Locate the cell with the specified text and output its (x, y) center coordinate. 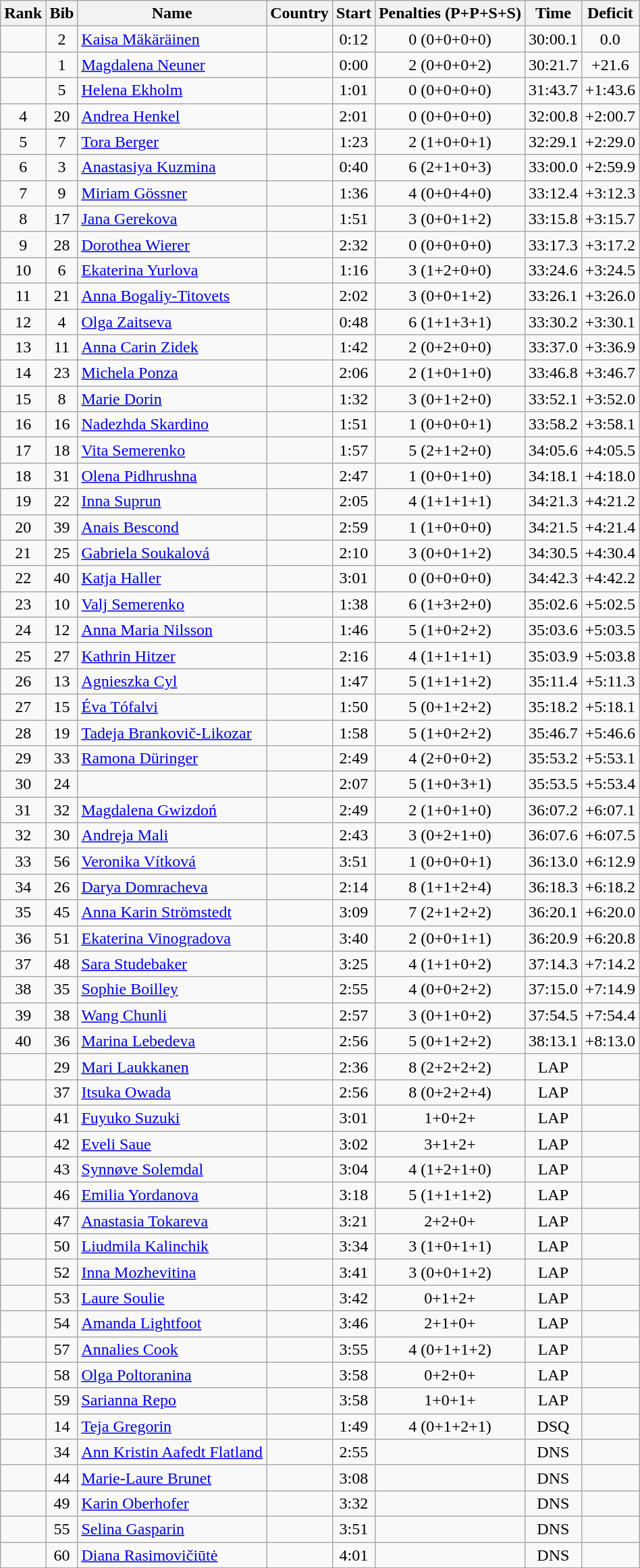
34:21.5 (553, 527)
1:42 (354, 348)
Magdalena Neuner (172, 65)
+1:43.6 (610, 90)
4:01 (354, 1555)
+2:29.0 (610, 142)
3:04 (354, 1170)
3 (0+1+2+0) (450, 399)
Karin Oberhofer (172, 1503)
Penalties (P+P+S+S) (450, 13)
35:02.6 (553, 604)
+6:20.0 (610, 913)
2:43 (354, 836)
Jana Gerekova (172, 219)
Anais Bescond (172, 527)
1+0+1+ (450, 1401)
34:21.3 (553, 502)
Mari Laukkanen (172, 1066)
35:03.6 (553, 630)
+7:14.9 (610, 990)
2:10 (354, 553)
33:58.2 (553, 425)
Anastasiya Kuzmina (172, 167)
0:40 (354, 167)
Laure Soulie (172, 1298)
Kathrin Hitzer (172, 655)
Time (553, 13)
2:06 (354, 373)
0.0 (610, 39)
48 (62, 964)
+3:12.3 (610, 193)
34:18.1 (553, 476)
1:32 (354, 399)
+5:46.6 (610, 732)
Ekaterina Vinogradova (172, 938)
Deficit (610, 13)
37:14.3 (553, 964)
51 (62, 938)
Fuyuko Suzuki (172, 1118)
35:53.2 (553, 759)
+3:24.5 (610, 270)
Tora Berger (172, 142)
3:41 (354, 1272)
35:18.2 (553, 707)
3:40 (354, 938)
1:50 (354, 707)
54 (62, 1324)
3 (1+2+0+0) (450, 270)
35:46.7 (553, 732)
1+0+2+ (450, 1118)
1 (0+0+1+0) (450, 476)
34:42.3 (553, 578)
44 (62, 1478)
2+2+0+ (450, 1221)
36:07.2 (553, 810)
Teja Gregorin (172, 1426)
36:20.1 (553, 913)
Wang Chunli (172, 1015)
2+1+0+ (450, 1324)
3+1+2+ (450, 1144)
33:37.0 (553, 348)
+6:12.9 (610, 861)
58 (62, 1375)
+4:18.0 (610, 476)
+2:00.7 (610, 116)
+4:21.2 (610, 502)
3:02 (354, 1144)
33:24.6 (553, 270)
+5:02.5 (610, 604)
0:48 (354, 322)
37:54.5 (553, 1015)
Darya Domracheva (172, 887)
41 (62, 1118)
6 (1+3+2+0) (450, 604)
30:21.7 (553, 65)
3:42 (354, 1298)
Synnøve Solemdal (172, 1170)
4 (1+1+0+2) (450, 964)
2:47 (354, 476)
37:15.0 (553, 990)
Sophie Boilley (172, 990)
Ann Kristin Aafedt Flatland (172, 1452)
55 (62, 1529)
Anna Bogaliy-Titovets (172, 296)
34:05.6 (553, 450)
2:07 (354, 784)
Valj Semerenko (172, 604)
2:36 (354, 1066)
1:47 (354, 681)
1:38 (354, 604)
Start (354, 13)
+2:59.9 (610, 167)
+6:18.2 (610, 887)
32:29.1 (553, 142)
+3:15.7 (610, 219)
+3:17.2 (610, 244)
+5:11.3 (610, 681)
42 (62, 1144)
Anna Carin Zidek (172, 348)
60 (62, 1555)
+4:30.4 (610, 553)
Selina Gasparin (172, 1529)
3:25 (354, 964)
1:16 (354, 270)
47 (62, 1221)
0+2+0+ (450, 1375)
Liudmila Kalinchik (172, 1247)
1:36 (354, 193)
Miriam Gössner (172, 193)
52 (62, 1272)
1:46 (354, 630)
4 (0+1+1+2) (450, 1349)
35:11.4 (553, 681)
1 (62, 65)
3:18 (354, 1195)
Name (172, 13)
Magdalena Gwizdoń (172, 810)
+3:26.0 (610, 296)
3:46 (354, 1324)
3:32 (354, 1503)
+5:18.1 (610, 707)
36:20.9 (553, 938)
2:14 (354, 887)
36:18.3 (553, 887)
33:00.0 (553, 167)
Sarianna Repo (172, 1401)
1:57 (354, 450)
36:13.0 (553, 861)
Sara Studebaker (172, 964)
+5:03.5 (610, 630)
33:30.2 (553, 322)
Rank (23, 13)
56 (62, 861)
45 (62, 913)
Emilia Yordanova (172, 1195)
Nadezhda Skardino (172, 425)
4 (0+0+4+0) (450, 193)
+4:21.4 (610, 527)
8 (2+2+2+2) (450, 1066)
+7:14.2 (610, 964)
+6:07.1 (610, 810)
2:59 (354, 527)
59 (62, 1401)
5 (1+0+3+1) (450, 784)
1:23 (354, 142)
0:00 (354, 65)
35:53.5 (553, 784)
2:01 (354, 116)
3 (0+1+0+2) (450, 1015)
3:09 (354, 913)
+5:53.1 (610, 759)
43 (62, 1170)
Itsuka Owada (172, 1092)
Olga Zaitseva (172, 322)
Agnieszka Cyl (172, 681)
Marina Lebedeva (172, 1041)
3 (0+2+1+0) (450, 836)
Ekaterina Yurlova (172, 270)
33:46.8 (553, 373)
46 (62, 1195)
Anastasia Tokareva (172, 1221)
33:17.3 (553, 244)
Country (300, 13)
33:52.1 (553, 399)
+5:03.8 (610, 655)
0+1+2+ (450, 1298)
2 (0+2+0+0) (450, 348)
35:03.9 (553, 655)
2 (0+0+1+1) (450, 938)
Olga Poltoranina (172, 1375)
Dorothea Wierer (172, 244)
4 (2+0+0+2) (450, 759)
Diana Rasimovičiūtė (172, 1555)
53 (62, 1298)
Marie Dorin (172, 399)
1:01 (354, 90)
Andrea Henkel (172, 116)
33:12.4 (553, 193)
Veronika Vítková (172, 861)
36:07.6 (553, 836)
Ramona Düringer (172, 759)
Vita Semerenko (172, 450)
33:15.8 (553, 219)
1 (1+0+0+0) (450, 527)
8 (1+1+2+4) (450, 887)
+21.6 (610, 65)
Tadeja Brankovič-Likozar (172, 732)
DSQ (553, 1426)
33:26.1 (553, 296)
+7:54.4 (610, 1015)
+5:53.4 (610, 784)
+3:52.0 (610, 399)
2 (62, 39)
57 (62, 1349)
+6:20.8 (610, 938)
49 (62, 1503)
Olena Pidhrushna (172, 476)
30:00.1 (553, 39)
Amanda Lightfoot (172, 1324)
4 (0+1+2+1) (450, 1426)
38:13.1 (553, 1041)
4 (1+2+1+0) (450, 1170)
Anna Maria Nilsson (172, 630)
4 (0+0+2+2) (450, 990)
+3:58.1 (610, 425)
3 (62, 167)
2 (1+0+0+1) (450, 142)
+3:46.7 (610, 373)
Gabriela Soukalová (172, 553)
7 (2+1+2+2) (450, 913)
3:21 (354, 1221)
Marie-Laure Brunet (172, 1478)
6 (2+1+0+3) (450, 167)
Éva Tófalvi (172, 707)
2:32 (354, 244)
2 (0+0+0+2) (450, 65)
Inna Suprun (172, 502)
Anna Karin Strömstedt (172, 913)
2:57 (354, 1015)
32:00.8 (553, 116)
3:55 (354, 1349)
3 (1+0+1+1) (450, 1247)
5 (2+1+2+0) (450, 450)
Annalies Cook (172, 1349)
Inna Mozhevitina (172, 1272)
2:16 (354, 655)
0:12 (354, 39)
Michela Ponza (172, 373)
3:34 (354, 1247)
+3:30.1 (610, 322)
2:05 (354, 502)
Bib (62, 13)
6 (1+1+3+1) (450, 322)
34:30.5 (553, 553)
Katja Haller (172, 578)
+8:13.0 (610, 1041)
Eveli Saue (172, 1144)
+6:07.5 (610, 836)
50 (62, 1247)
Kaisa Mäkäräinen (172, 39)
+4:05.5 (610, 450)
+3:36.9 (610, 348)
Helena Ekholm (172, 90)
3:08 (354, 1478)
2:02 (354, 296)
31:43.7 (553, 90)
8 (0+2+2+4) (450, 1092)
Andreja Mali (172, 836)
1:58 (354, 732)
1:49 (354, 1426)
+4:42.2 (610, 578)
